Pinpoint the cell where the given text exists, returning its [x, y] midpoint coordinate. 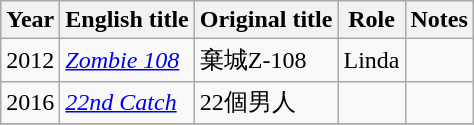
Role [372, 20]
Year [30, 20]
Linda [372, 60]
Notes [439, 20]
English title [127, 20]
2012 [30, 60]
22nd Catch [127, 102]
棄城Z-108 [266, 60]
Zombie 108 [127, 60]
Original title [266, 20]
22個男人 [266, 102]
2016 [30, 102]
